Capture the cell that displays the provided text and extract its (x, y) central coordinate. 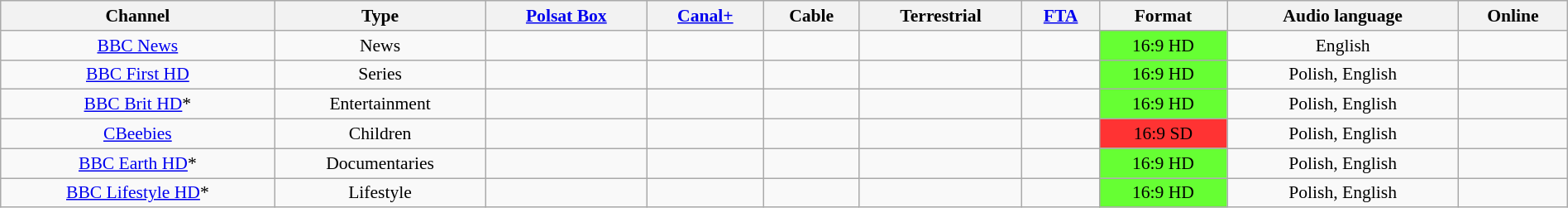
BBC First HD (137, 75)
Series (380, 75)
16:9 SD (1163, 134)
Type (380, 16)
Lifestyle (380, 193)
News (380, 46)
BBC Lifestyle HD* (137, 193)
English (1343, 46)
Entertainment (380, 104)
Audio language (1343, 16)
BBC Earth HD* (137, 163)
Terrestrial (940, 16)
Channel (137, 16)
Children (380, 134)
Canal+ (706, 16)
FTA (1061, 16)
CBeebies (137, 134)
BBC Brit HD* (137, 104)
BBC News (137, 46)
Format (1163, 16)
Polsat Box (566, 16)
Online (1513, 16)
Documentaries (380, 163)
Cable (811, 16)
